Identify which cell holds the provided text, then report its [x, y] central coordinate. 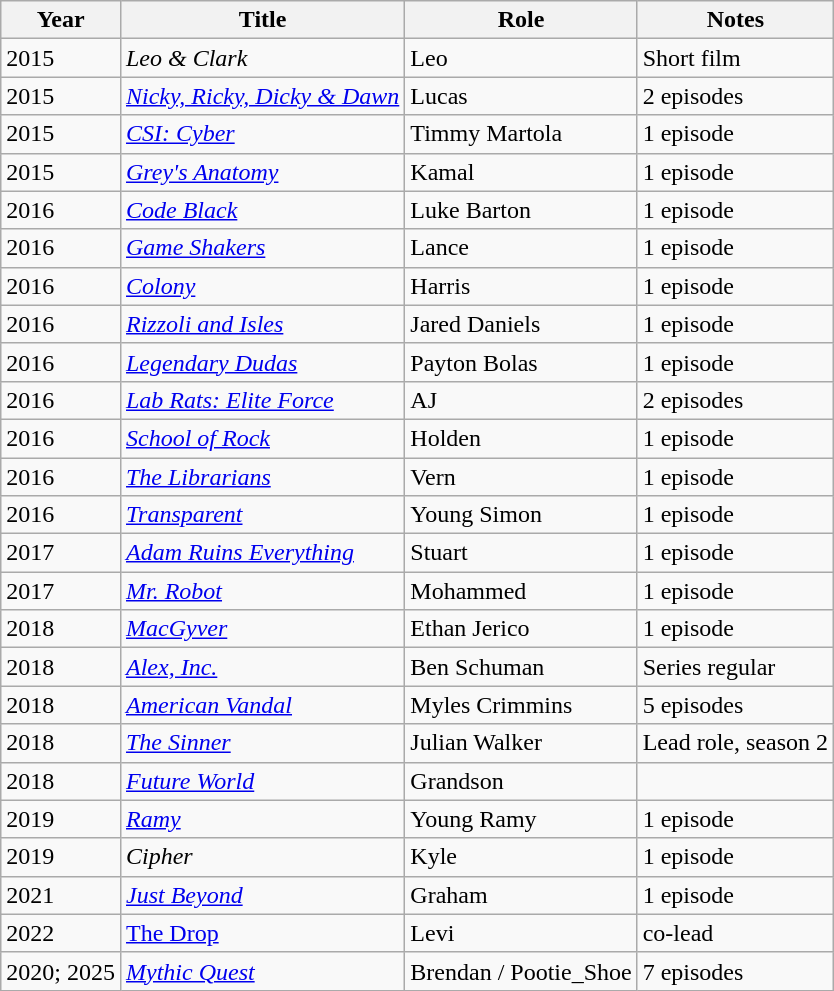
Vern [521, 477]
School of Rock [262, 438]
Title [262, 20]
2022 [61, 933]
Grey's Anatomy [262, 172]
Graham [521, 895]
Series regular [735, 667]
Mr. Robot [262, 591]
7 episodes [735, 971]
Brendan / Pootie_Shoe [521, 971]
American Vandal [262, 705]
The Drop [262, 933]
Nicky, Ricky, Dicky & Dawn [262, 96]
Julian Walker [521, 743]
Transparent [262, 515]
Rizzoli and Isles [262, 324]
2020; 2025 [61, 971]
Code Black [262, 210]
Role [521, 20]
Lance [521, 248]
Myles Crimmins [521, 705]
Year [61, 20]
Alex, Inc. [262, 667]
Luke Barton [521, 210]
The Sinner [262, 743]
Short film [735, 58]
Payton Bolas [521, 362]
AJ [521, 400]
Game Shakers [262, 248]
Ramy [262, 819]
Cipher [262, 857]
Lab Rats: Elite Force [262, 400]
Adam Ruins Everything [262, 553]
Lead role, season 2 [735, 743]
Leo [521, 58]
Timmy Martola [521, 134]
Stuart [521, 553]
co-lead [735, 933]
Future World [262, 781]
2021 [61, 895]
Mythic Quest [262, 971]
Levi [521, 933]
Notes [735, 20]
Leo & Clark [262, 58]
5 episodes [735, 705]
Young Ramy [521, 819]
The Librarians [262, 477]
Jared Daniels [521, 324]
Kamal [521, 172]
Harris [521, 286]
Young Simon [521, 515]
Just Beyond [262, 895]
Colony [262, 286]
Legendary Dudas [262, 362]
Ben Schuman [521, 667]
CSI: Cyber [262, 134]
Kyle [521, 857]
Holden [521, 438]
Mohammed [521, 591]
Lucas [521, 96]
MacGyver [262, 629]
Grandson [521, 781]
Ethan Jerico [521, 629]
